Determine the (x, y) coordinate at the center of the cell enclosing the given text.  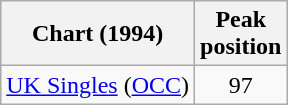
Chart (1994) (98, 34)
UK Singles (OCC) (98, 85)
Peakposition (241, 34)
97 (241, 85)
